Detect which cell encompasses the target text, then output its [x, y] center coordinate. 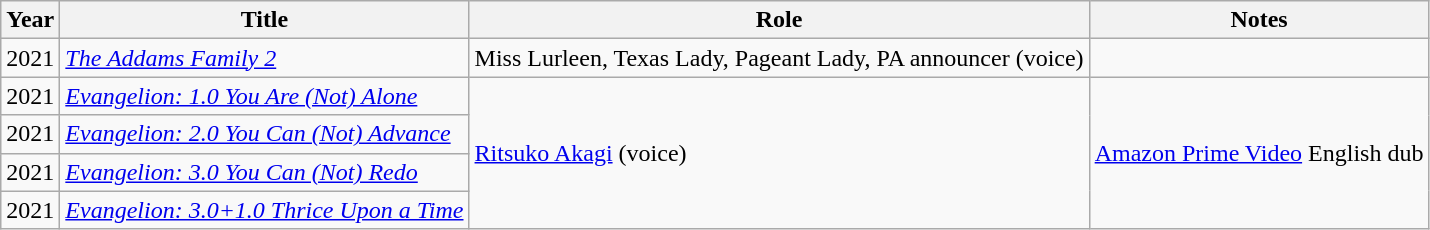
Evangelion: 3.0+1.0 Thrice Upon a Time [264, 210]
Evangelion: 1.0 You Are (Not) Alone [264, 96]
Role [779, 20]
Amazon Prime Video English dub [1259, 153]
Year [30, 20]
Miss Lurleen, Texas Lady, Pageant Lady, PA announcer (voice) [779, 58]
Title [264, 20]
Evangelion: 2.0 You Can (Not) Advance [264, 134]
Ritsuko Akagi (voice) [779, 153]
Notes [1259, 20]
Evangelion: 3.0 You Can (Not) Redo [264, 172]
The Addams Family 2 [264, 58]
